Locate the cell with the specified text and output its (X, Y) center coordinate. 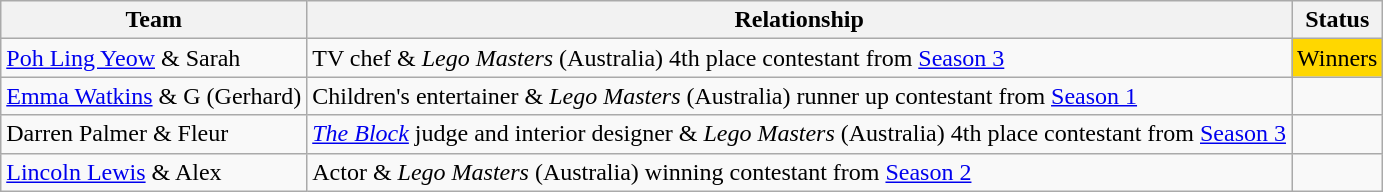
Relationship (800, 20)
Lincoln Lewis & Alex (154, 172)
Status (1338, 20)
Team (154, 20)
The Block judge and interior designer & Lego Masters (Australia) 4th place contestant from Season 3 (800, 134)
Emma Watkins & G (Gerhard) (154, 96)
Actor & Lego Masters (Australia) winning contestant from Season 2 (800, 172)
Winners (1338, 58)
Darren Palmer & Fleur (154, 134)
Children's entertainer & Lego Masters (Australia) runner up contestant from Season 1 (800, 96)
Poh Ling Yeow & Sarah (154, 58)
TV chef & Lego Masters (Australia) 4th place contestant from Season 3 (800, 58)
